From the cell containing the given text, extract its center point as (x, y) coordinate. 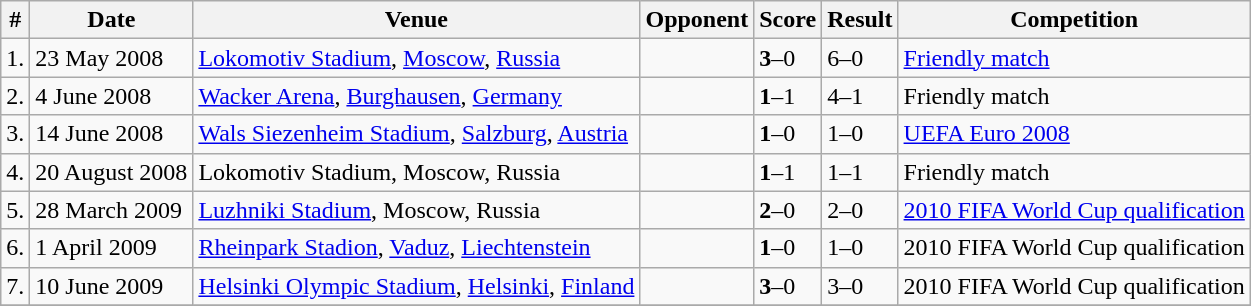
14 June 2008 (112, 134)
20 August 2008 (112, 172)
Opponent (697, 20)
Rheinpark Stadion, Vaduz, Liechtenstein (416, 248)
Luzhniki Stadium, Moscow, Russia (416, 210)
1 April 2009 (112, 248)
28 March 2009 (112, 210)
Competition (1074, 20)
5. (16, 210)
Date (112, 20)
23 May 2008 (112, 58)
2. (16, 96)
6–0 (860, 58)
UEFA Euro 2008 (1074, 134)
4 June 2008 (112, 96)
6. (16, 248)
10 June 2009 (112, 286)
# (16, 20)
Venue (416, 20)
Score (788, 20)
7. (16, 286)
1. (16, 58)
3. (16, 134)
Result (860, 20)
Helsinki Olympic Stadium, Helsinki, Finland (416, 286)
4. (16, 172)
Wacker Arena, Burghausen, Germany (416, 96)
4–1 (860, 96)
Wals Siezenheim Stadium, Salzburg, Austria (416, 134)
